Find where the given text appears and provide that cell's center as [X, Y] coordinate. 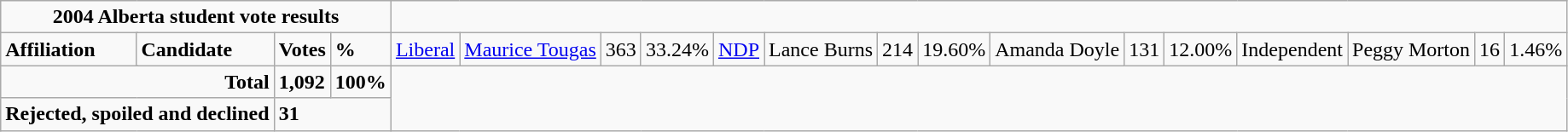
Maurice Tougas [531, 49]
% [360, 49]
1,092 [302, 82]
1.46% [1536, 49]
Lance Burns [821, 49]
Candidate [205, 49]
214 [897, 49]
Rejected, spoiled and declined [137, 114]
131 [1145, 49]
33.24% [677, 49]
Amanda Doyle [1058, 49]
Peggy Morton [1411, 49]
12.00% [1201, 49]
Affiliation [68, 49]
100% [360, 82]
31 [333, 114]
16 [1490, 49]
363 [621, 49]
Liberal [425, 49]
Independent [1292, 49]
Total [137, 82]
Votes [302, 49]
19.60% [954, 49]
NDP [739, 49]
2004 Alberta student vote results [196, 17]
